Provide the (x, y) coordinate of the cell's center where the given text is located.  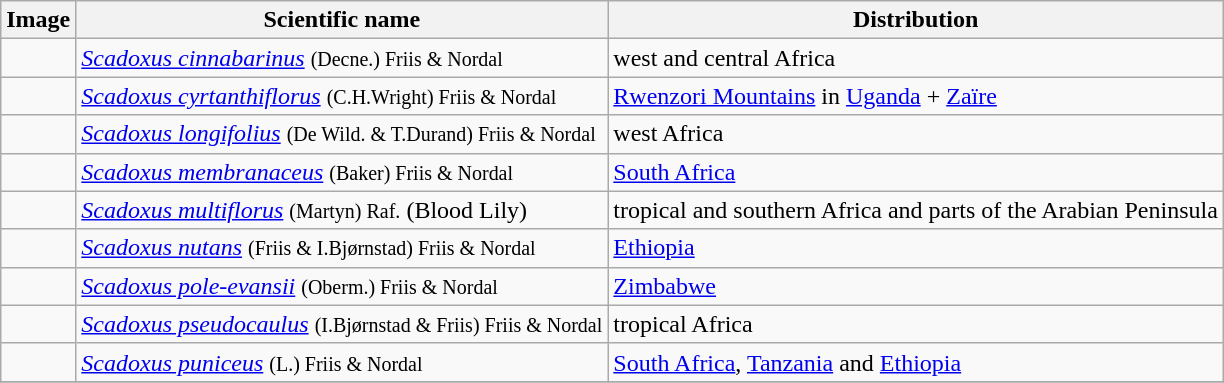
tropical and southern Africa and parts of the Arabian Peninsula (916, 210)
Scadoxus nutans (Friis & I.Bjørnstad) Friis & Nordal (342, 248)
Scadoxus membranaceus (Baker) Friis & Nordal (342, 172)
west and central Africa (916, 58)
west Africa (916, 134)
Ethiopia (916, 248)
Rwenzori Mountains in Uganda + Zaïre (916, 96)
Distribution (916, 20)
Scadoxus puniceus (L.) Friis & Nordal (342, 362)
Scadoxus pseudocaulus (I.Bjørnstad & Friis) Friis & Nordal (342, 324)
Scientific name (342, 20)
Scadoxus cyrtanthiflorus (C.H.Wright) Friis & Nordal (342, 96)
South Africa (916, 172)
South Africa, Tanzania and Ethiopia (916, 362)
Scadoxus multiflorus (Martyn) Raf. (Blood Lily) (342, 210)
tropical Africa (916, 324)
Scadoxus longifolius (De Wild. & T.Durand) Friis & Nordal (342, 134)
Image (38, 20)
Scadoxus pole-evansii (Oberm.) Friis & Nordal (342, 286)
Zimbabwe (916, 286)
Scadoxus cinnabarinus (Decne.) Friis & Nordal (342, 58)
